Locate the cell with the specified text and output its (X, Y) center coordinate. 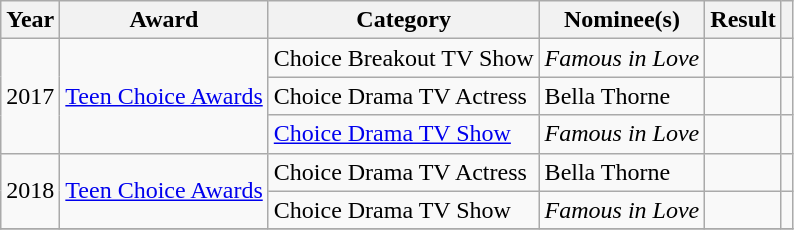
Award (164, 20)
Category (404, 20)
Choice Breakout TV Show (404, 58)
Year (30, 20)
Nominee(s) (622, 20)
2018 (30, 191)
2017 (30, 96)
Result (743, 20)
